Pinpoint the cell where the given text exists, returning its (X, Y) midpoint coordinate. 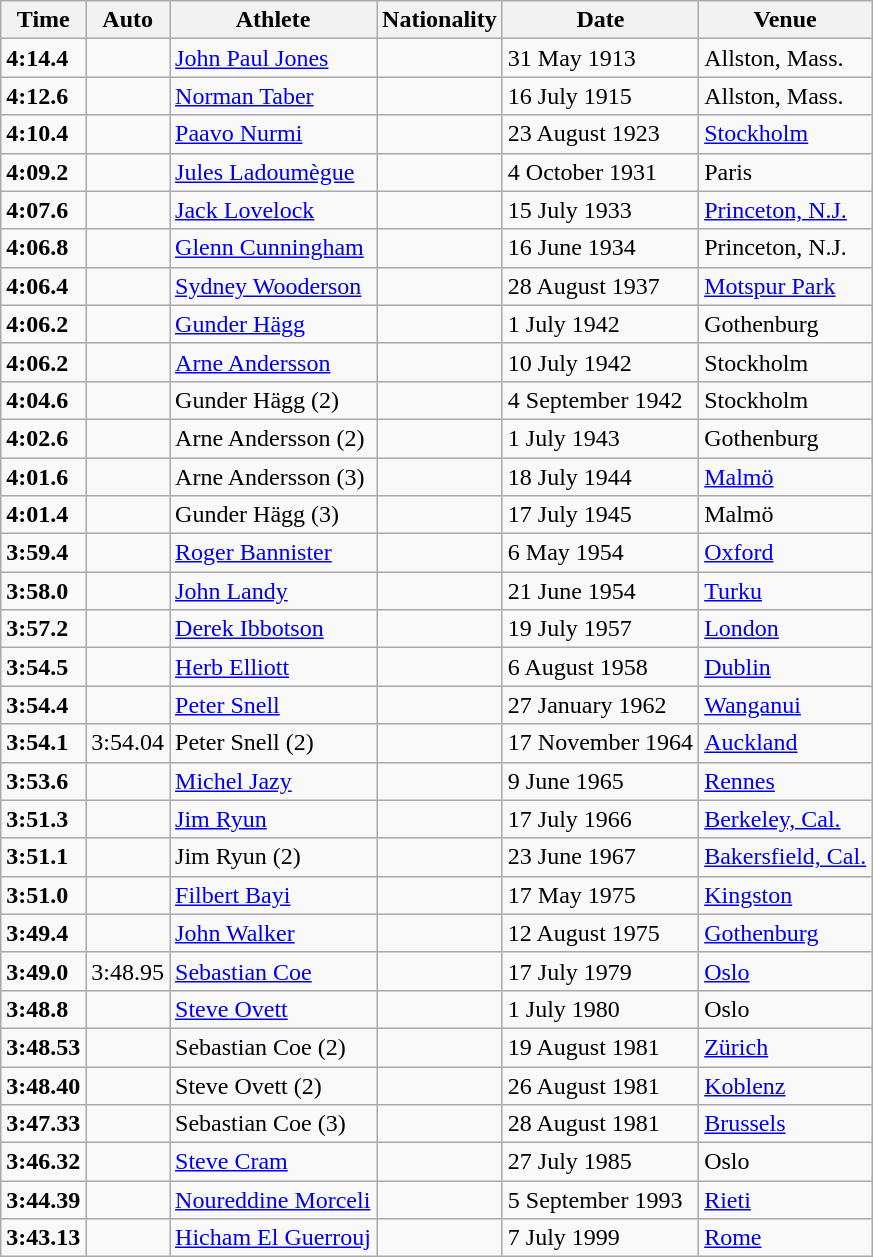
3:54.5 (44, 667)
Auckland (786, 743)
3:48.53 (44, 1047)
Auto (128, 20)
Steve Ovett (2) (274, 1085)
15 July 1933 (600, 210)
3:57.2 (44, 629)
3:51.3 (44, 819)
1 July 1943 (600, 438)
3:51.1 (44, 857)
4:04.6 (44, 400)
3:59.4 (44, 553)
3:58.0 (44, 591)
Brussels (786, 1124)
John Landy (274, 591)
12 August 1975 (600, 933)
London (786, 629)
3:49.0 (44, 971)
3:49.4 (44, 933)
3:48.8 (44, 1009)
23 June 1967 (600, 857)
4:09.2 (44, 172)
Gunder Hägg (274, 324)
Arne Andersson (3) (274, 477)
3:47.33 (44, 1124)
21 June 1954 (600, 591)
3:46.32 (44, 1162)
17 November 1964 (600, 743)
Turku (786, 591)
27 January 1962 (600, 705)
31 May 1913 (600, 58)
16 July 1915 (600, 96)
3:43.13 (44, 1238)
4:14.4 (44, 58)
4:12.6 (44, 96)
4:07.6 (44, 210)
10 July 1942 (600, 362)
Sydney Wooderson (274, 286)
3:54.1 (44, 743)
Sebastian Coe (3) (274, 1124)
3:51.0 (44, 895)
Paavo Nurmi (274, 134)
3:53.6 (44, 781)
Glenn Cunningham (274, 248)
Wanganui (786, 705)
1 July 1980 (600, 1009)
Peter Snell (274, 705)
Rome (786, 1238)
17 July 1945 (600, 515)
Dublin (786, 667)
7 July 1999 (600, 1238)
4 September 1942 (600, 400)
17 July 1966 (600, 819)
Michel Jazy (274, 781)
Gunder Hägg (3) (274, 515)
Norman Taber (274, 96)
Motspur Park (786, 286)
28 August 1937 (600, 286)
Roger Bannister (274, 553)
Koblenz (786, 1085)
Nationality (440, 20)
John Paul Jones (274, 58)
28 August 1981 (600, 1124)
Berkeley, Cal. (786, 819)
9 June 1965 (600, 781)
Bakersfield, Cal. (786, 857)
Steve Cram (274, 1162)
19 July 1957 (600, 629)
18 July 1944 (600, 477)
Noureddine Morceli (274, 1200)
Sebastian Coe (2) (274, 1047)
Time (44, 20)
Filbert Bayi (274, 895)
5 September 1993 (600, 1200)
Hicham El Guerrouj (274, 1238)
3:44.39 (44, 1200)
16 June 1934 (600, 248)
4:06.4 (44, 286)
4:02.6 (44, 438)
Sebastian Coe (274, 971)
27 July 1985 (600, 1162)
4:06.8 (44, 248)
Derek Ibbotson (274, 629)
3:54.04 (128, 743)
Arne Andersson (2) (274, 438)
Venue (786, 20)
Athlete (274, 20)
Rieti (786, 1200)
Jack Lovelock (274, 210)
6 August 1958 (600, 667)
John Walker (274, 933)
4:01.6 (44, 477)
Date (600, 20)
Kingston (786, 895)
Gunder Hägg (2) (274, 400)
Jim Ryun (274, 819)
Jules Ladoumègue (274, 172)
17 July 1979 (600, 971)
4 October 1931 (600, 172)
Steve Ovett (274, 1009)
19 August 1981 (600, 1047)
3:48.95 (128, 971)
1 July 1942 (600, 324)
Peter Snell (2) (274, 743)
Arne Andersson (274, 362)
3:48.40 (44, 1085)
4:01.4 (44, 515)
26 August 1981 (600, 1085)
Herb Elliott (274, 667)
23 August 1923 (600, 134)
6 May 1954 (600, 553)
Zürich (786, 1047)
17 May 1975 (600, 895)
4:10.4 (44, 134)
Rennes (786, 781)
Jim Ryun (2) (274, 857)
3:54.4 (44, 705)
Paris (786, 172)
Oxford (786, 553)
